Output the (X, Y) coordinate of the center of the cell containing the given text.  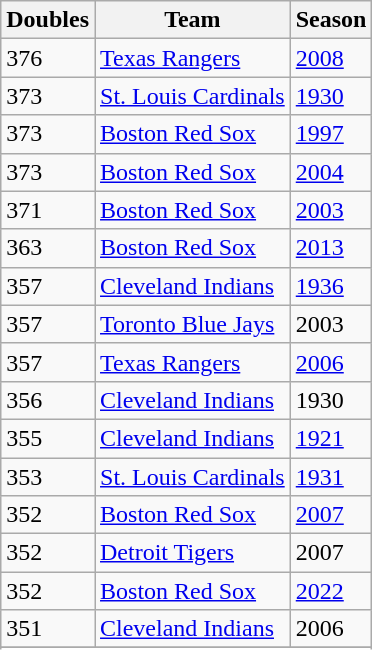
355 (48, 438)
Detroit Tigers (192, 553)
Toronto Blue Jays (192, 324)
353 (48, 477)
1931 (331, 477)
1936 (331, 286)
351 (48, 629)
356 (48, 400)
Team (192, 20)
376 (48, 58)
Doubles (48, 20)
Season (331, 20)
363 (48, 248)
371 (48, 210)
1997 (331, 134)
2022 (331, 591)
2008 (331, 58)
2013 (331, 248)
2004 (331, 172)
1921 (331, 438)
